For the text-containing cell, return its midpoint in (x, y) coordinate format. 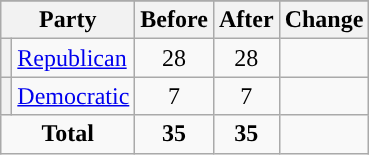
Change (324, 20)
Democratic (74, 96)
Party (68, 20)
Total (68, 134)
After (246, 20)
Before (174, 20)
Republican (74, 58)
